Provide the (x, y) coordinate of the cell's center where the given text is located.  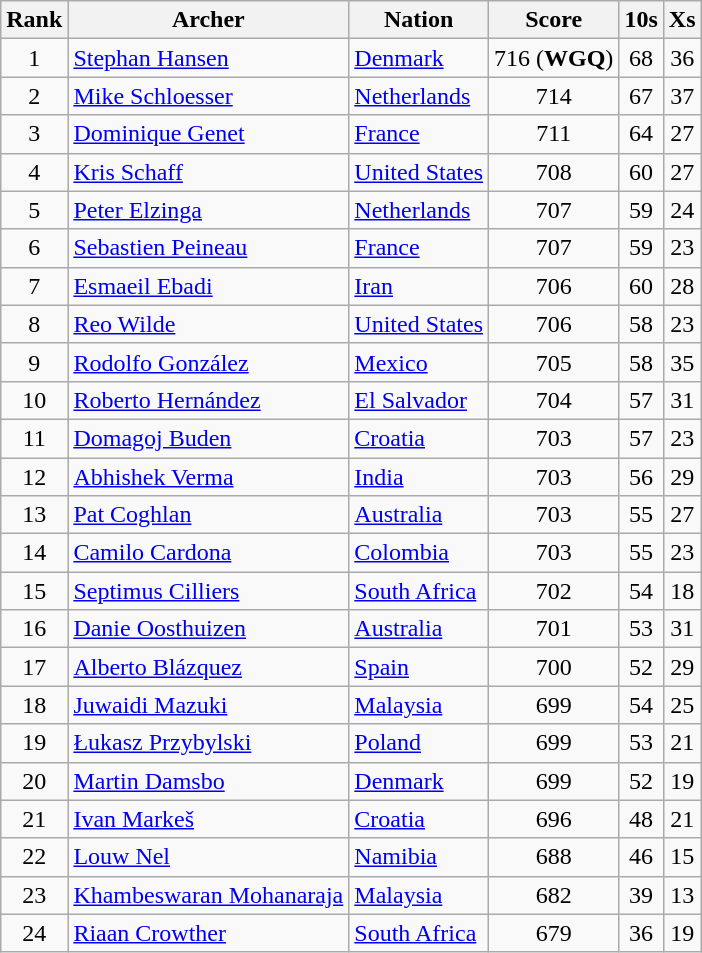
701 (554, 629)
37 (682, 96)
Alberto Blázquez (208, 667)
Juwaidi Mazuki (208, 705)
2 (34, 96)
Pat Coghlan (208, 515)
35 (682, 362)
67 (641, 96)
Colombia (419, 553)
11 (34, 438)
708 (554, 172)
25 (682, 705)
Namibia (419, 857)
Roberto Hernández (208, 400)
Spain (419, 667)
4 (34, 172)
56 (641, 477)
Riaan Crowther (208, 933)
16 (34, 629)
10 (34, 400)
1 (34, 58)
Abhishek Verma (208, 477)
Khambeswaran Mohanaraja (208, 895)
705 (554, 362)
20 (34, 781)
India (419, 477)
68 (641, 58)
Poland (419, 743)
5 (34, 210)
700 (554, 667)
711 (554, 134)
6 (34, 248)
Ivan Markeš (208, 819)
9 (34, 362)
Stephan Hansen (208, 58)
Xs (682, 20)
716 (WGQ) (554, 58)
12 (34, 477)
48 (641, 819)
Łukasz Przybylski (208, 743)
Martin Damsbo (208, 781)
39 (641, 895)
3 (34, 134)
Septimus Cilliers (208, 591)
Camilo Cardona (208, 553)
Mike Schloesser (208, 96)
714 (554, 96)
Kris Schaff (208, 172)
46 (641, 857)
Score (554, 20)
Danie Oosthuizen (208, 629)
14 (34, 553)
10s (641, 20)
Nation (419, 20)
702 (554, 591)
7 (34, 286)
22 (34, 857)
8 (34, 324)
Sebastien Peineau (208, 248)
Rank (34, 20)
El Salvador (419, 400)
Mexico (419, 362)
Peter Elzinga (208, 210)
Esmaeil Ebadi (208, 286)
696 (554, 819)
Dominique Genet (208, 134)
679 (554, 933)
704 (554, 400)
Archer (208, 20)
64 (641, 134)
Domagoj Buden (208, 438)
682 (554, 895)
Iran (419, 286)
17 (34, 667)
Reo Wilde (208, 324)
28 (682, 286)
Louw Nel (208, 857)
Rodolfo González (208, 362)
688 (554, 857)
